Search for the cell housing the specified text and yield its (x, y) center coordinate. 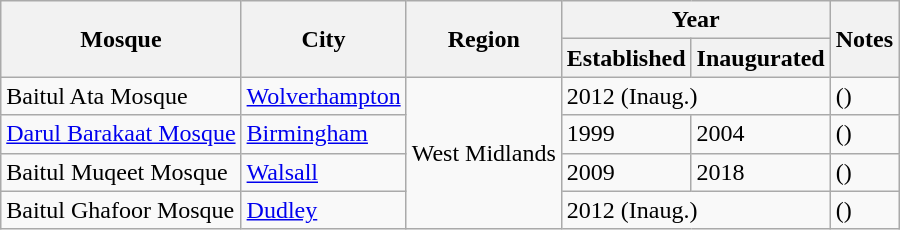
Mosque (121, 39)
Region (484, 39)
Baitul Muqeet Mosque (121, 172)
2009 (626, 172)
Walsall (324, 172)
2004 (760, 134)
2018 (760, 172)
Notes (864, 39)
1999 (626, 134)
West Midlands (484, 153)
Wolverhampton (324, 96)
Baitul Ata Mosque (121, 96)
Baitul Ghafoor Mosque (121, 210)
Darul Barakaat Mosque (121, 134)
Dudley (324, 210)
Inaugurated (760, 58)
City (324, 39)
Year (696, 20)
Established (626, 58)
Birmingham (324, 134)
